Provide the [X, Y] coordinate of the cell's center where the given text is located.  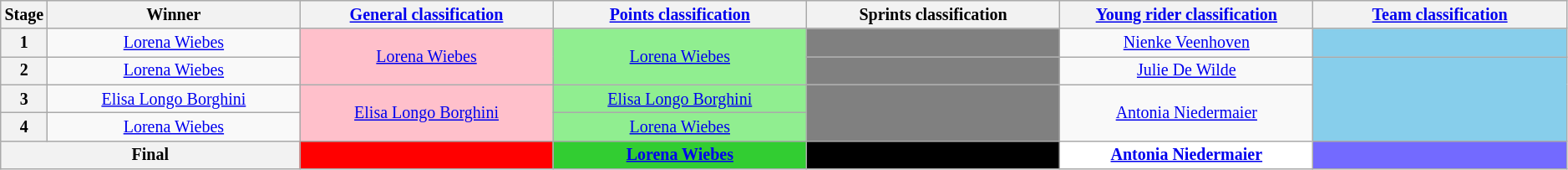
Team classification [1440, 15]
Points classification [680, 15]
Sprints classification [932, 15]
Final [150, 154]
1 [24, 44]
Nienke Veenhoven [1186, 44]
2 [24, 70]
Stage [24, 15]
General classification [426, 15]
Julie De Wilde [1186, 70]
Winner [174, 15]
Young rider classification [1186, 15]
4 [24, 127]
3 [24, 99]
